Provide the [X, Y] coordinate of the cell's center where the given text is located.  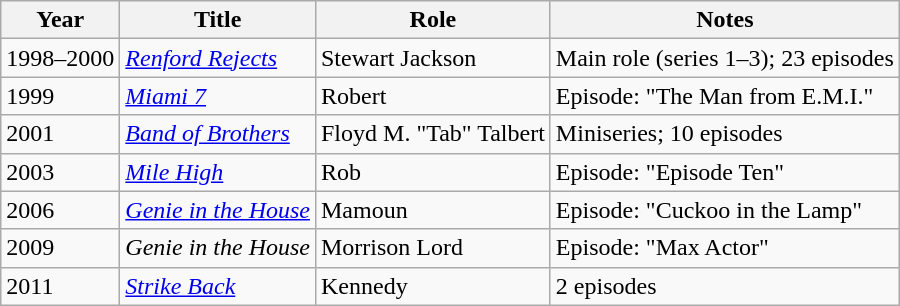
Mile High [218, 172]
Main role (series 1–3); 23 episodes [724, 58]
Kennedy [432, 286]
2001 [60, 134]
2 episodes [724, 286]
Episode: "The Man from E.M.I." [724, 96]
Title [218, 20]
Renford Rejects [218, 58]
Episode: "Episode Ten" [724, 172]
Episode: "Cuckoo in the Lamp" [724, 210]
Notes [724, 20]
Miami 7 [218, 96]
Strike Back [218, 286]
Year [60, 20]
Robert [432, 96]
1998–2000 [60, 58]
Role [432, 20]
Mamoun [432, 210]
Floyd M. "Tab" Talbert [432, 134]
2003 [60, 172]
2011 [60, 286]
2006 [60, 210]
Stewart Jackson [432, 58]
Episode: "Max Actor" [724, 248]
Miniseries; 10 episodes [724, 134]
Rob [432, 172]
Morrison Lord [432, 248]
2009 [60, 248]
Band of Brothers [218, 134]
1999 [60, 96]
